Return the [X, Y] coordinate for the center point of the cell that contains the specified text.  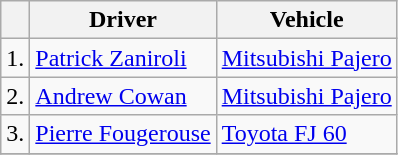
Patrick Zaniroli [123, 58]
1. [16, 58]
2. [16, 96]
Pierre Fougerouse [123, 134]
3. [16, 134]
Driver [123, 20]
Toyota FJ 60 [306, 134]
Andrew Cowan [123, 96]
Vehicle [306, 20]
